Scan for the cell matching the given text and deliver its (X, Y) coordinate at center. 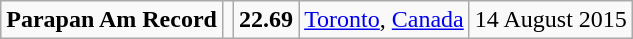
Toronto, Canada (384, 20)
Parapan Am Record (112, 20)
14 August 2015 (550, 20)
22.69 (266, 20)
